Return [x, y] of the center of cell containing provided text 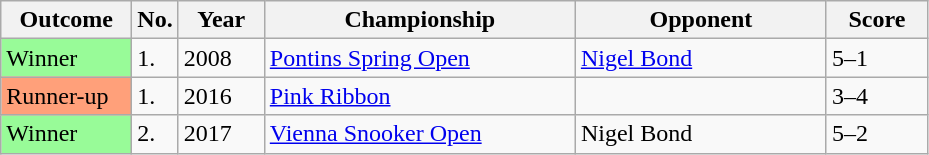
Vienna Snooker Open [420, 134]
2017 [221, 134]
No. [155, 20]
Score [876, 20]
2008 [221, 58]
Championship [420, 20]
Pink Ribbon [420, 96]
Opponent [700, 20]
Runner-up [66, 96]
2. [155, 134]
Outcome [66, 20]
Pontins Spring Open [420, 58]
Year [221, 20]
5–2 [876, 134]
2016 [221, 96]
5–1 [876, 58]
3–4 [876, 96]
